Provide the (x, y) coordinate of the cell's center where the given text is located.  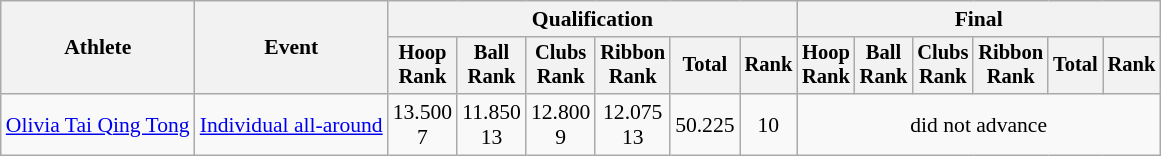
13.5007 (422, 124)
Final (978, 19)
Athlete (98, 48)
Qualification (592, 19)
11.85013 (492, 124)
did not advance (978, 124)
50.225 (704, 124)
10 (769, 124)
Olivia Tai Qing Tong (98, 124)
12.07513 (632, 124)
Event (292, 48)
Individual all-around (292, 124)
12.8009 (560, 124)
